Capture the cell that displays the provided text and extract its (x, y) central coordinate. 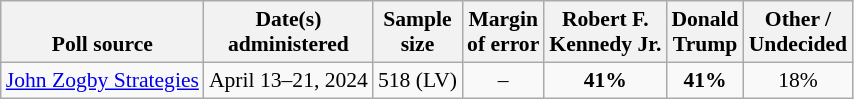
John Zogby Strategies (102, 80)
Robert F.Kennedy Jr. (605, 32)
– (503, 80)
DonaldTrump (704, 32)
Samplesize (418, 32)
April 13–21, 2024 (288, 80)
Date(s)administered (288, 32)
Poll source (102, 32)
18% (798, 80)
Other /Undecided (798, 32)
518 (LV) (418, 80)
Marginof error (503, 32)
